Extract the [X, Y] coordinate from the center of the cell holding the provided text.  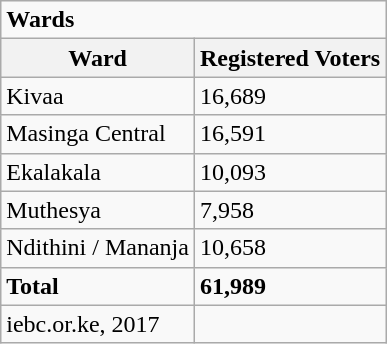
Kivaa [98, 96]
Total [98, 286]
16,591 [290, 134]
7,958 [290, 210]
16,689 [290, 96]
Ekalakala [98, 172]
Registered Voters [290, 58]
Ndithini / Mananja [98, 248]
10,658 [290, 248]
iebc.or.ke, 2017 [98, 324]
61,989 [290, 286]
Masinga Central [98, 134]
Wards [194, 20]
Muthesya [98, 210]
Ward [98, 58]
10,093 [290, 172]
